From the cell containing the given text, extract its center point as [X, Y] coordinate. 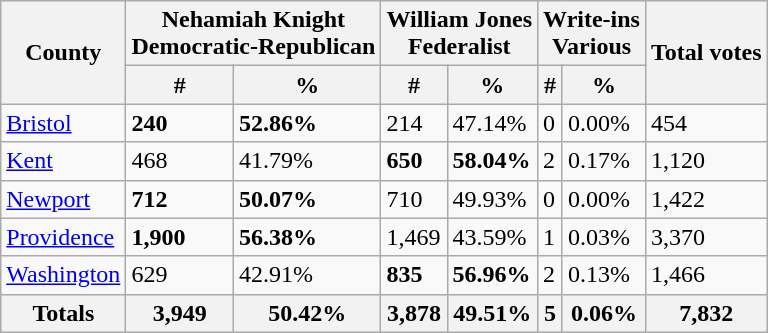
Nehamiah KnightDemocratic-Republican [254, 34]
3,370 [706, 237]
43.59% [492, 237]
Bristol [64, 123]
William JonesFederalist [460, 34]
0.17% [604, 161]
49.51% [492, 313]
650 [414, 161]
214 [414, 123]
Write-insVarious [592, 34]
County [64, 52]
50.42% [308, 313]
52.86% [308, 123]
835 [414, 275]
712 [180, 199]
50.07% [308, 199]
58.04% [492, 161]
3,878 [414, 313]
1,422 [706, 199]
629 [180, 275]
Kent [64, 161]
49.93% [492, 199]
3,949 [180, 313]
5 [550, 313]
468 [180, 161]
240 [180, 123]
Totals [64, 313]
56.38% [308, 237]
1 [550, 237]
1,120 [706, 161]
0.13% [604, 275]
710 [414, 199]
42.91% [308, 275]
1,900 [180, 237]
56.96% [492, 275]
Total votes [706, 52]
454 [706, 123]
0.06% [604, 313]
1,469 [414, 237]
41.79% [308, 161]
47.14% [492, 123]
1,466 [706, 275]
7,832 [706, 313]
Providence [64, 237]
Washington [64, 275]
0.03% [604, 237]
Newport [64, 199]
